Capture the cell that displays the provided text and extract its [X, Y] central coordinate. 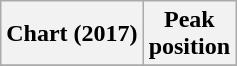
Chart (2017) [72, 34]
Peakposition [189, 34]
